Provide the [X, Y] coordinate of the cell's center where the given text is located.  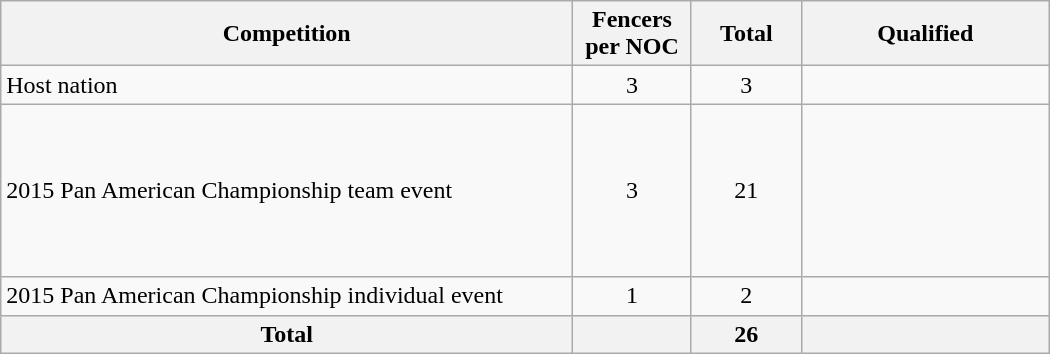
Host nation [287, 85]
26 [746, 334]
2015 Pan American Championship team event [287, 190]
Fencers per NOC [632, 34]
2015 Pan American Championship individual event [287, 296]
Qualified [925, 34]
Competition [287, 34]
2 [746, 296]
21 [746, 190]
1 [632, 296]
